Return the [X, Y] coordinate for the center point of the cell that contains the specified text.  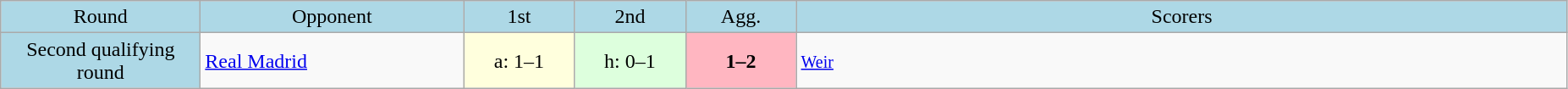
1–2 [741, 61]
Real Madrid [332, 61]
Scorers [1181, 17]
Weir [1181, 61]
a: 1–1 [520, 61]
1st [520, 17]
Round [101, 17]
2nd [630, 17]
Opponent [332, 17]
Agg. [741, 17]
h: 0–1 [630, 61]
Second qualifying round [101, 61]
